Return the [X, Y] coordinate for the center point of the cell that contains the specified text.  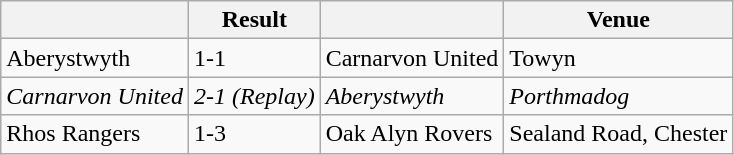
Rhos Rangers [95, 134]
Towyn [618, 58]
Oak Alyn Rovers [412, 134]
Result [254, 20]
2-1 (Replay) [254, 96]
Venue [618, 20]
1-1 [254, 58]
Sealand Road, Chester [618, 134]
Porthmadog [618, 96]
1-3 [254, 134]
